Detect which cell encompasses the target text, then output its (X, Y) center coordinate. 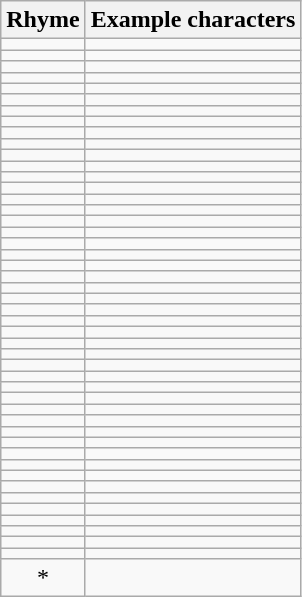
Rhyme (43, 20)
* (43, 578)
Example characters (193, 20)
